Detect which cell encompasses the target text, then output its (X, Y) center coordinate. 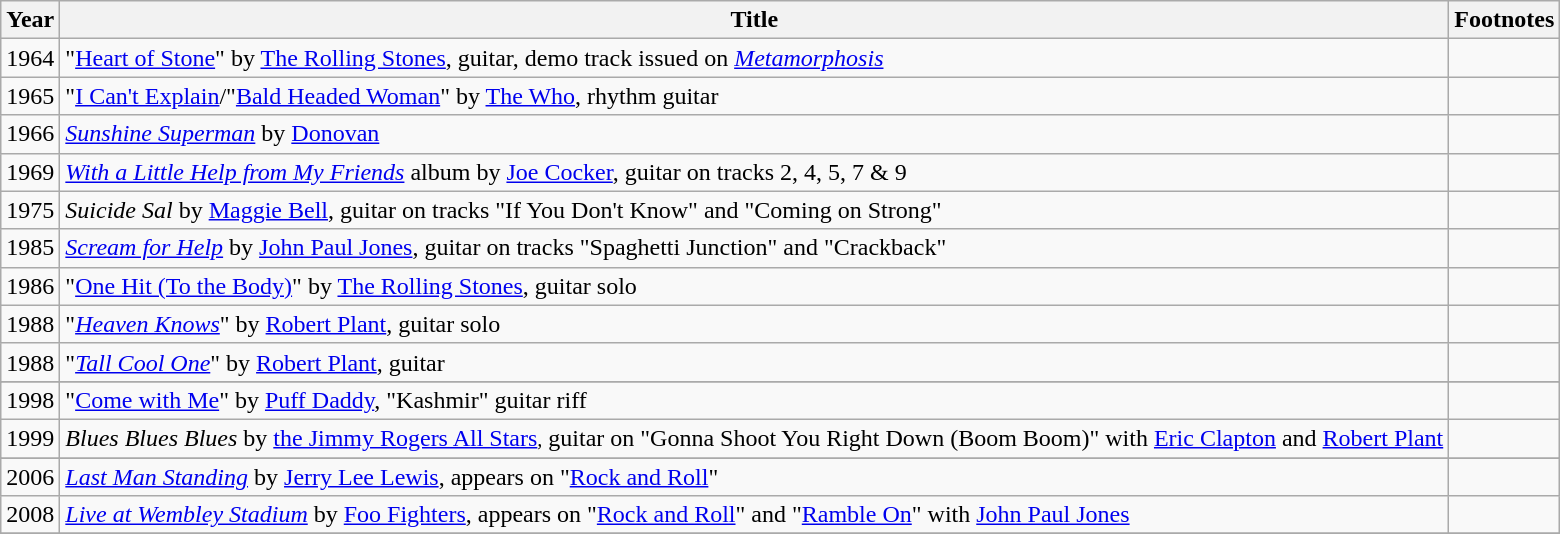
2008 (30, 515)
1986 (30, 286)
"Come with Me" by Puff Daddy, "Kashmir" guitar riff (754, 400)
Title (754, 20)
Last Man Standing by Jerry Lee Lewis, appears on "Rock and Roll" (754, 477)
"Tall Cool One" by Robert Plant, guitar (754, 362)
Sunshine Superman by Donovan (754, 134)
1998 (30, 400)
Blues Blues Blues by the Jimmy Rogers All Stars, guitar on "Gonna Shoot You Right Down (Boom Boom)" with Eric Clapton and Robert Plant (754, 438)
1999 (30, 438)
Scream for Help by John Paul Jones, guitar on tracks "Spaghetti Junction" and "Crackback" (754, 248)
1966 (30, 134)
"Heart of Stone" by The Rolling Stones, guitar, demo track issued on Metamorphosis (754, 58)
With a Little Help from My Friends album by Joe Cocker, guitar on tracks 2, 4, 5, 7 & 9 (754, 172)
1969 (30, 172)
1965 (30, 96)
Live at Wembley Stadium by Foo Fighters, appears on "Rock and Roll" and "Ramble On" with John Paul Jones (754, 515)
Year (30, 20)
Suicide Sal by Maggie Bell, guitar on tracks "If You Don't Know" and "Coming on Strong" (754, 210)
"I Can't Explain/"Bald Headed Woman" by The Who, rhythm guitar (754, 96)
Footnotes (1504, 20)
"One Hit (To the Body)" by The Rolling Stones, guitar solo (754, 286)
1975 (30, 210)
1985 (30, 248)
"Heaven Knows" by Robert Plant, guitar solo (754, 324)
1964 (30, 58)
2006 (30, 477)
